Provide the [x, y] coordinate of the cell's center where the given text is located.  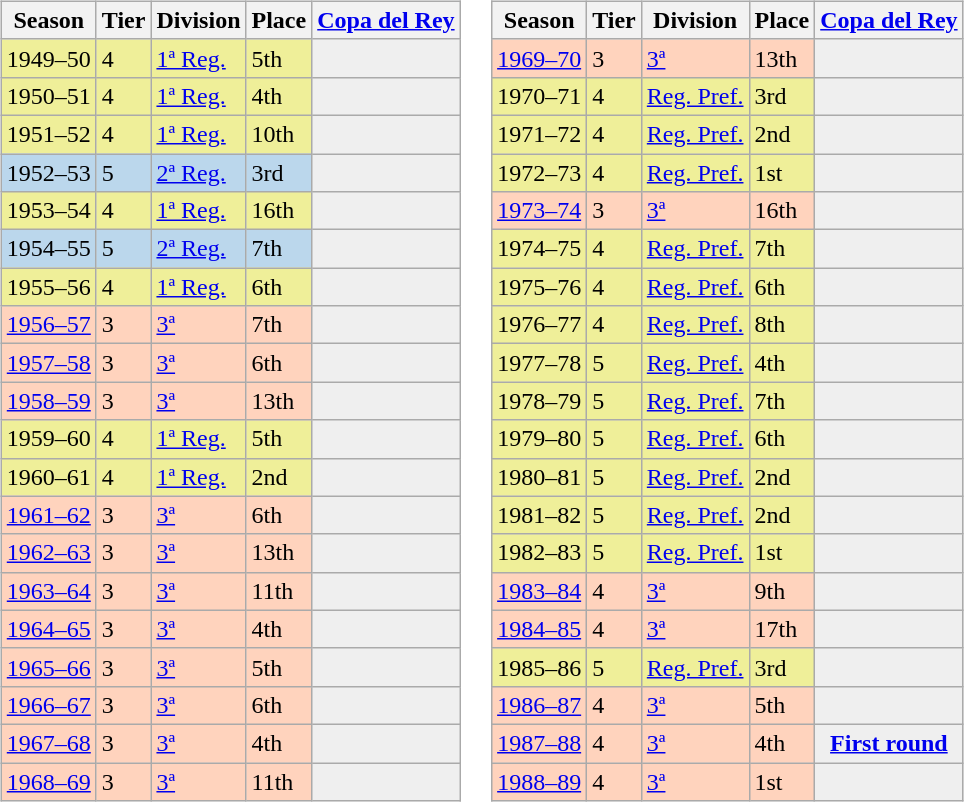
1975–76 [540, 287]
1965–66 [48, 667]
1985–86 [540, 667]
1979–80 [540, 439]
1969–70 [540, 58]
1967–68 [48, 743]
1962–63 [48, 553]
1973–74 [540, 211]
1950–51 [48, 96]
1966–67 [48, 705]
1970–71 [540, 96]
1983–84 [540, 591]
1959–60 [48, 439]
17th [782, 629]
1963–64 [48, 591]
First round [889, 743]
1961–62 [48, 515]
1981–82 [540, 515]
8th [782, 325]
1978–79 [540, 401]
9th [782, 591]
1957–58 [48, 363]
1960–61 [48, 477]
1984–85 [540, 629]
1988–89 [540, 781]
1949–50 [48, 58]
1956–57 [48, 325]
1955–56 [48, 287]
1958–59 [48, 401]
1952–53 [48, 173]
1986–87 [540, 705]
1987–88 [540, 743]
1968–69 [48, 781]
1974–75 [540, 249]
1951–52 [48, 134]
1972–73 [540, 173]
1953–54 [48, 211]
1977–78 [540, 363]
10th [279, 134]
1964–65 [48, 629]
1971–72 [540, 134]
1954–55 [48, 249]
1976–77 [540, 325]
1982–83 [540, 553]
1980–81 [540, 477]
